Output the [X, Y] coordinate of the center of the cell containing the given text.  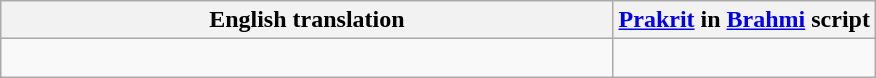
Prakrit in Brahmi script [744, 20]
English translation [307, 20]
